For the text-containing cell, return its midpoint in (x, y) coordinate format. 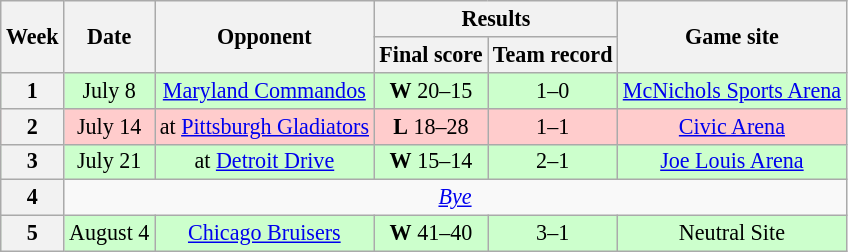
August 4 (110, 233)
Bye (455, 198)
July 14 (110, 126)
5 (32, 233)
L 18–28 (431, 126)
2–1 (553, 162)
1 (32, 90)
W 20–15 (431, 90)
3–1 (553, 233)
Week (32, 36)
at Pittsburgh Gladiators (264, 126)
Results (496, 18)
McNichols Sports Arena (732, 90)
2 (32, 126)
Joe Louis Arena (732, 162)
Team record (553, 54)
1–0 (553, 90)
Date (110, 36)
at Detroit Drive (264, 162)
W 41–40 (431, 233)
Final score (431, 54)
Neutral Site (732, 233)
July 8 (110, 90)
Game site (732, 36)
4 (32, 198)
Chicago Bruisers (264, 233)
3 (32, 162)
July 21 (110, 162)
Opponent (264, 36)
Maryland Commandos (264, 90)
W 15–14 (431, 162)
Civic Arena (732, 126)
1–1 (553, 126)
